Detect which cell encompasses the target text, then output its (x, y) center coordinate. 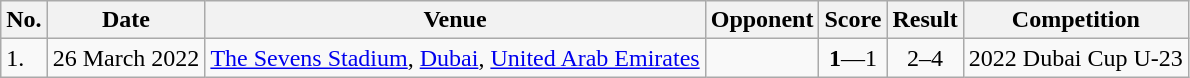
2022 Dubai Cup U-23 (1076, 58)
Result (925, 20)
Venue (455, 20)
Opponent (762, 20)
1—1 (853, 58)
1. (24, 58)
The Sevens Stadium, Dubai, United Arab Emirates (455, 58)
26 March 2022 (126, 58)
Date (126, 20)
Score (853, 20)
Competition (1076, 20)
No. (24, 20)
2–4 (925, 58)
